Pinpoint the cell where the given text exists, returning its [X, Y] midpoint coordinate. 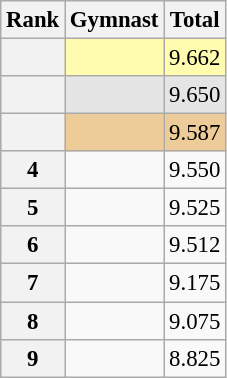
9 [33, 358]
8 [33, 321]
9.075 [195, 321]
9.662 [195, 58]
9.587 [195, 133]
8.825 [195, 358]
Total [195, 20]
9.650 [195, 95]
4 [33, 170]
Rank [33, 20]
9.550 [195, 170]
Gymnast [114, 20]
7 [33, 283]
9.525 [195, 208]
6 [33, 245]
9.175 [195, 283]
5 [33, 208]
9.512 [195, 245]
